Identify which cell holds the provided text, then report its (X, Y) central coordinate. 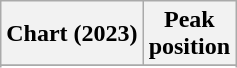
Chart (2023) (72, 34)
Peakposition (189, 34)
